Determine the (x, y) coordinate at the center of the cell enclosing the given text.  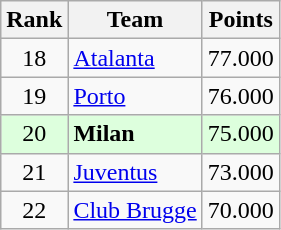
77.000 (240, 58)
Rank (34, 20)
Milan (135, 134)
Team (135, 20)
76.000 (240, 96)
Juventus (135, 172)
Points (240, 20)
Porto (135, 96)
Atalanta (135, 58)
22 (34, 210)
21 (34, 172)
73.000 (240, 172)
18 (34, 58)
20 (34, 134)
75.000 (240, 134)
Club Brugge (135, 210)
19 (34, 96)
70.000 (240, 210)
